Pinpoint the cell where the given text exists, returning its [X, Y] midpoint coordinate. 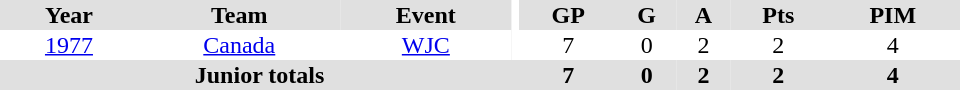
Pts [778, 15]
Event [426, 15]
PIM [893, 15]
1977 [69, 45]
GP [568, 15]
G [646, 15]
A [704, 15]
Team [240, 15]
Year [69, 15]
Canada [240, 45]
WJC [426, 45]
Junior totals [260, 75]
